For the text-containing cell, return its midpoint in [X, Y] coordinate format. 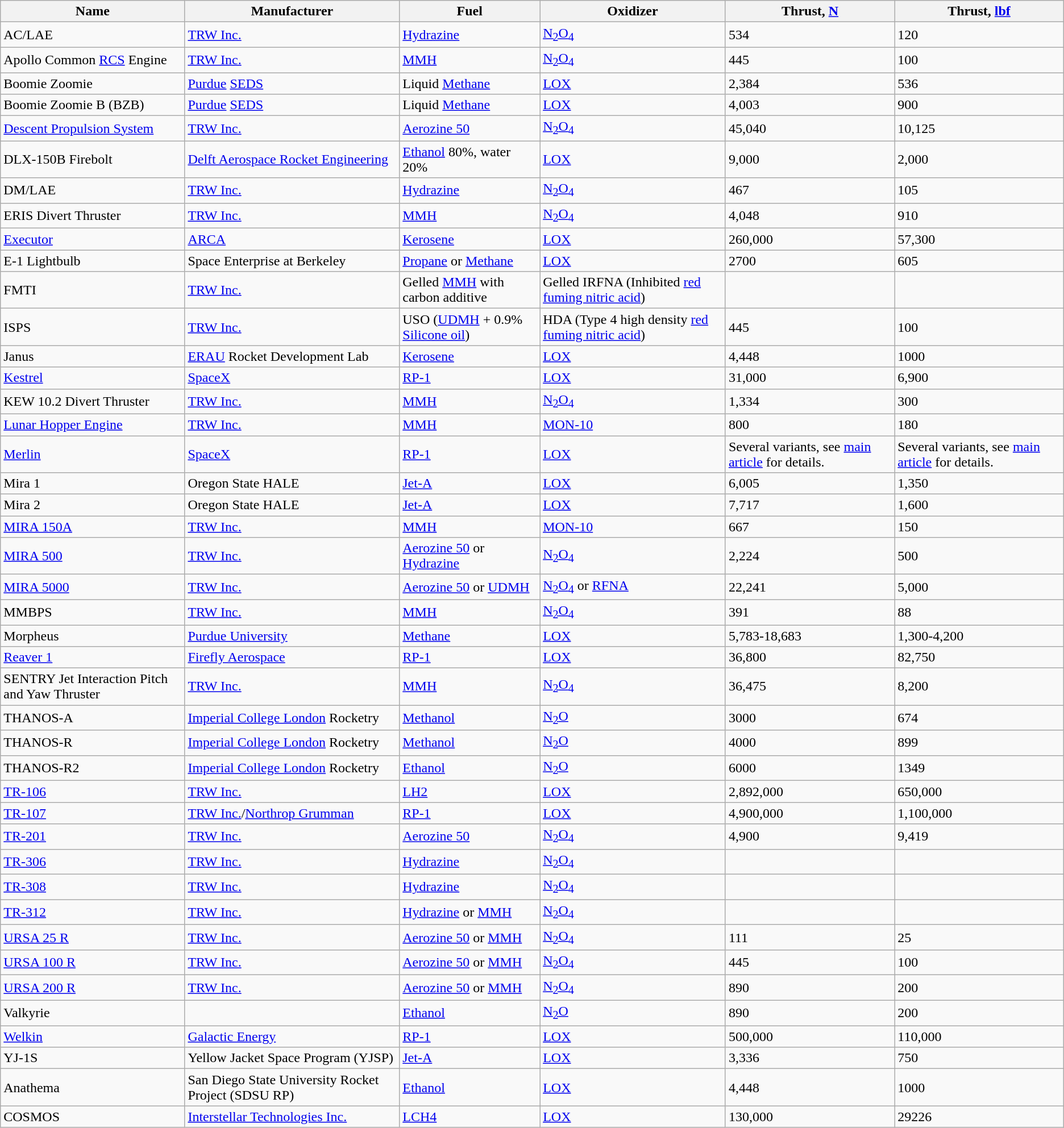
5,783-18,683 [809, 636]
THANOS-R2 [93, 768]
180 [979, 424]
MMBPS [93, 612]
Thrust, lbf [979, 11]
Space Enterprise at Berkeley [292, 261]
Fuel [469, 11]
4000 [809, 743]
MIRA 5000 [93, 587]
31,000 [809, 378]
TR-306 [93, 861]
FMTI [93, 290]
HDA (Type 4 high density red fuming nitric acid) [633, 327]
Mira 1 [93, 484]
9,419 [979, 836]
E-1 Lightbulb [93, 261]
25 [979, 937]
TR-107 [93, 813]
San Diego State University Rocket Project (SDSU RP) [292, 1088]
SENTRY Jet Interaction Pitch and Yaw Thruster [93, 686]
Merlin [93, 453]
DM/LAE [93, 190]
650,000 [979, 792]
36,475 [809, 686]
536 [979, 84]
4,048 [809, 215]
900 [979, 105]
120 [979, 35]
29226 [979, 1117]
2,384 [809, 84]
Welkin [93, 1037]
Interstellar Technologies Inc. [292, 1117]
111 [809, 937]
7,717 [809, 505]
THANOS-A [93, 718]
Descent Propulsion System [93, 128]
Janus [93, 356]
THANOS-R [93, 743]
Purdue University [292, 636]
Thrust, N [809, 11]
Galactic Energy [292, 1037]
500,000 [809, 1037]
899 [979, 743]
ARCA [292, 239]
Anathema [93, 1088]
TR-312 [93, 912]
6,900 [979, 378]
Propane or Methane [469, 261]
Morpheus [93, 636]
4,900,000 [809, 813]
ERIS Divert Thruster [93, 215]
605 [979, 261]
534 [809, 35]
4,900 [809, 836]
5,000 [979, 587]
MIRA 150A [93, 527]
TRW Inc./Northrop Grumman [292, 813]
Apollo Common RCS Engine [93, 60]
1,600 [979, 505]
1,100,000 [979, 813]
2700 [809, 261]
3,336 [809, 1058]
Boomie Zoomie [93, 84]
3000 [809, 718]
22,241 [809, 587]
MIRA 500 [93, 556]
45,040 [809, 128]
300 [979, 401]
391 [809, 612]
YJ-1S [93, 1058]
Firefly Aerospace [292, 657]
Oxidizer [633, 11]
URSA 100 R [93, 963]
TR-106 [93, 792]
USO (UDMH + 0.9% Silicone oil) [469, 327]
TR-201 [93, 836]
Valkyrie [93, 1013]
AC/LAE [93, 35]
750 [979, 1058]
6,005 [809, 484]
Name [93, 11]
Delft Aerospace Rocket Engineering [292, 159]
88 [979, 612]
N2O4 or RFNA [633, 587]
2,892,000 [809, 792]
1,300-4,200 [979, 636]
ERAU Rocket Development Lab [292, 356]
667 [809, 527]
Executor [93, 239]
ISPS [93, 327]
LCH4 [469, 1117]
Kestrel [93, 378]
110,000 [979, 1037]
467 [809, 190]
150 [979, 527]
105 [979, 190]
Lunar Hopper Engine [93, 424]
Reaver 1 [93, 657]
2,000 [979, 159]
8,200 [979, 686]
1,334 [809, 401]
Gelled MMH with carbon additive [469, 290]
Hydrazine or MMH [469, 912]
Manufacturer [292, 11]
4,003 [809, 105]
800 [809, 424]
36,800 [809, 657]
Gelled IRFNA (Inhibited red fuming nitric acid) [633, 290]
130,000 [809, 1117]
LH2 [469, 792]
Methane [469, 636]
6000 [809, 768]
910 [979, 215]
URSA 200 R [93, 988]
COSMOS [93, 1117]
Mira 2 [93, 505]
674 [979, 718]
Aerozine 50 or UDMH [469, 587]
10,125 [979, 128]
Yellow Jacket Space Program (YJSP) [292, 1058]
Aerozine 50 or Hydrazine [469, 556]
1349 [979, 768]
260,000 [809, 239]
DLX-150B Firebolt [93, 159]
Ethanol 80%, water 20% [469, 159]
9,000 [809, 159]
57,300 [979, 239]
TR-308 [93, 887]
URSA 25 R [93, 937]
2,224 [809, 556]
82,750 [979, 657]
Boomie Zoomie B (BZB) [93, 105]
KEW 10.2 Divert Thruster [93, 401]
500 [979, 556]
1,350 [979, 484]
